Identify which cell holds the provided text, then report its [x, y] central coordinate. 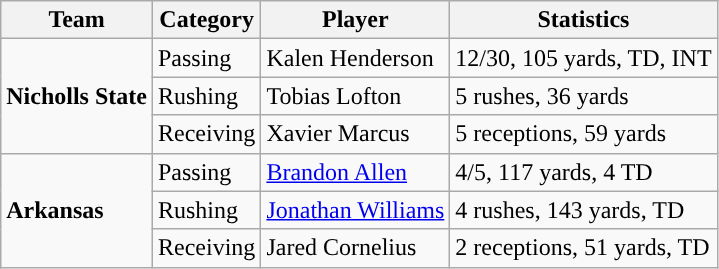
12/30, 105 yards, TD, INT [584, 58]
5 rushes, 36 yards [584, 96]
Player [356, 20]
Xavier Marcus [356, 134]
5 receptions, 59 yards [584, 134]
Arkansas [77, 210]
Kalen Henderson [356, 58]
Statistics [584, 20]
Nicholls State [77, 96]
Jared Cornelius [356, 248]
Tobias Lofton [356, 96]
Brandon Allen [356, 172]
4 rushes, 143 yards, TD [584, 210]
Jonathan Williams [356, 210]
Team [77, 20]
4/5, 117 yards, 4 TD [584, 172]
Category [206, 20]
2 receptions, 51 yards, TD [584, 248]
